Output the [X, Y] coordinate of the center of the cell containing the given text.  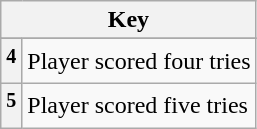
Player scored four tries [139, 62]
4 [12, 62]
Player scored five tries [139, 106]
Key [128, 20]
5 [12, 106]
